Detect which cell encompasses the target text, then output its (x, y) center coordinate. 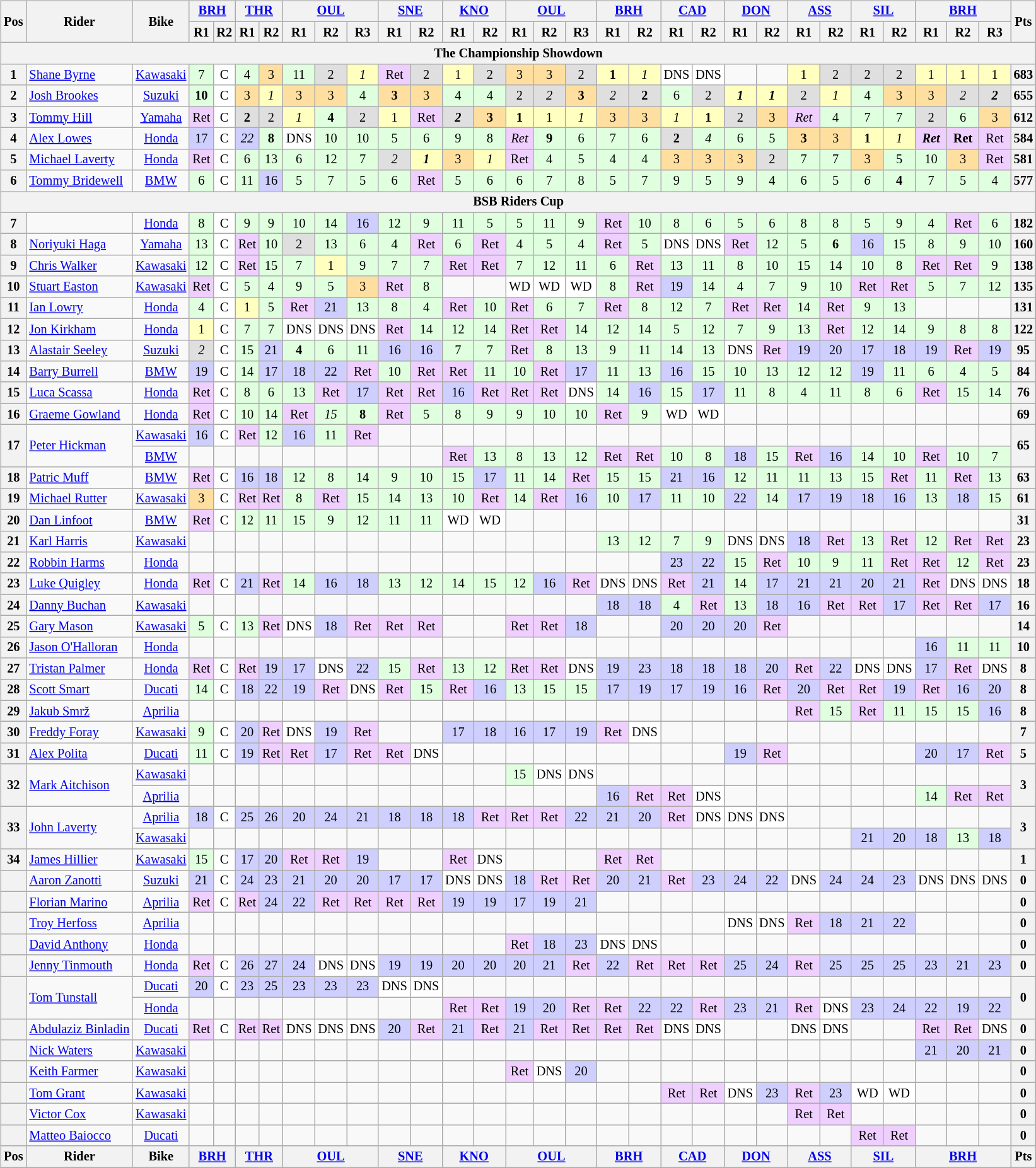
84 (1023, 372)
135 (1023, 287)
655 (1023, 96)
Barry Burrell (79, 372)
584 (1023, 139)
Dan Linfoot (79, 520)
28 (13, 690)
683 (1023, 75)
Jenny Tinmouth (79, 966)
Scott Smart (79, 690)
Florian Marino (79, 902)
Tom Tunstall (79, 997)
Patric Muff (79, 478)
John Laverty (79, 828)
Josh Brookes (79, 96)
69 (1023, 414)
Abdulaziz Binladin (79, 1029)
Tommy Hill (79, 117)
Victor Cox (79, 1114)
Michael Rutter (79, 499)
Troy Herfoss (79, 923)
Freddy Foray (79, 732)
Matteo Baiocco (79, 1135)
33 (13, 828)
612 (1023, 117)
Peter Hickman (79, 446)
131 (1023, 308)
581 (1023, 159)
63 (1023, 478)
577 (1023, 181)
95 (1023, 350)
182 (1023, 223)
Alex Lowes (79, 139)
BSB Riders Cup (518, 202)
Noriyuki Haga (79, 245)
David Anthony (79, 945)
Ian Lowry (79, 308)
Jakub Smrž (79, 711)
Graeme Gowland (79, 414)
Michael Laverty (79, 159)
Shane Byrne (79, 75)
Jason O'Halloran (79, 647)
29 (13, 711)
61 (1023, 499)
Alastair Seeley (79, 350)
Tom Grant (79, 1093)
65 (1023, 446)
Aaron Zanotti (79, 881)
Chris Walker (79, 266)
Nick Waters (79, 1051)
The Championship Showdown (518, 54)
Stuart Easton (79, 287)
James Hillier (79, 860)
160 (1023, 245)
Luke Quigley (79, 584)
Gary Mason (79, 627)
122 (1023, 329)
138 (1023, 266)
Mark Aitchison (79, 785)
32 (13, 785)
Alex Polita (79, 754)
Tommy Bridewell (79, 181)
Robbin Harms (79, 563)
Luca Scassa (79, 393)
Karl Harris (79, 541)
76 (1023, 393)
30 (13, 732)
Danny Buchan (79, 605)
34 (13, 860)
Tristan Palmer (79, 669)
Jon Kirkham (79, 329)
Keith Farmer (79, 1072)
